Return [x, y] of the center of cell containing provided text 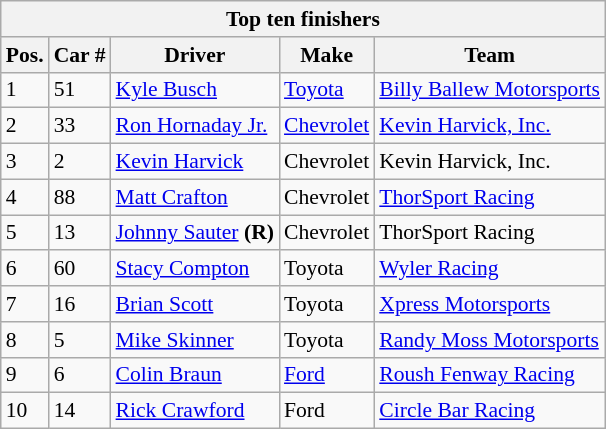
Team [490, 55]
Billy Ballew Motorsports [490, 90]
Xpress Motorsports [490, 304]
Stacy Compton [195, 269]
1 [25, 90]
10 [25, 411]
Kevin Harvick [195, 162]
Ron Hornaday Jr. [195, 126]
88 [80, 197]
Kyle Busch [195, 90]
Pos. [25, 55]
Circle Bar Racing [490, 411]
4 [25, 197]
3 [25, 162]
Johnny Sauter (R) [195, 233]
60 [80, 269]
Colin Braun [195, 375]
Car # [80, 55]
Rick Crawford [195, 411]
Make [326, 55]
8 [25, 340]
Top ten finishers [303, 19]
33 [80, 126]
Wyler Racing [490, 269]
Brian Scott [195, 304]
14 [80, 411]
7 [25, 304]
16 [80, 304]
51 [80, 90]
Matt Crafton [195, 197]
9 [25, 375]
Mike Skinner [195, 340]
Driver [195, 55]
Randy Moss Motorsports [490, 340]
Roush Fenway Racing [490, 375]
13 [80, 233]
